Return (x, y) of the center of cell containing provided text 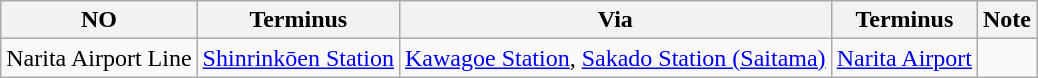
Narita Airport (904, 58)
Note (1008, 20)
Narita Airport Line (99, 58)
NO (99, 20)
Shinrinkōen Station (298, 58)
Kawagoe Station, Sakado Station (Saitama) (615, 58)
Via (615, 20)
